Locate the cell with the specified text and output its [X, Y] center coordinate. 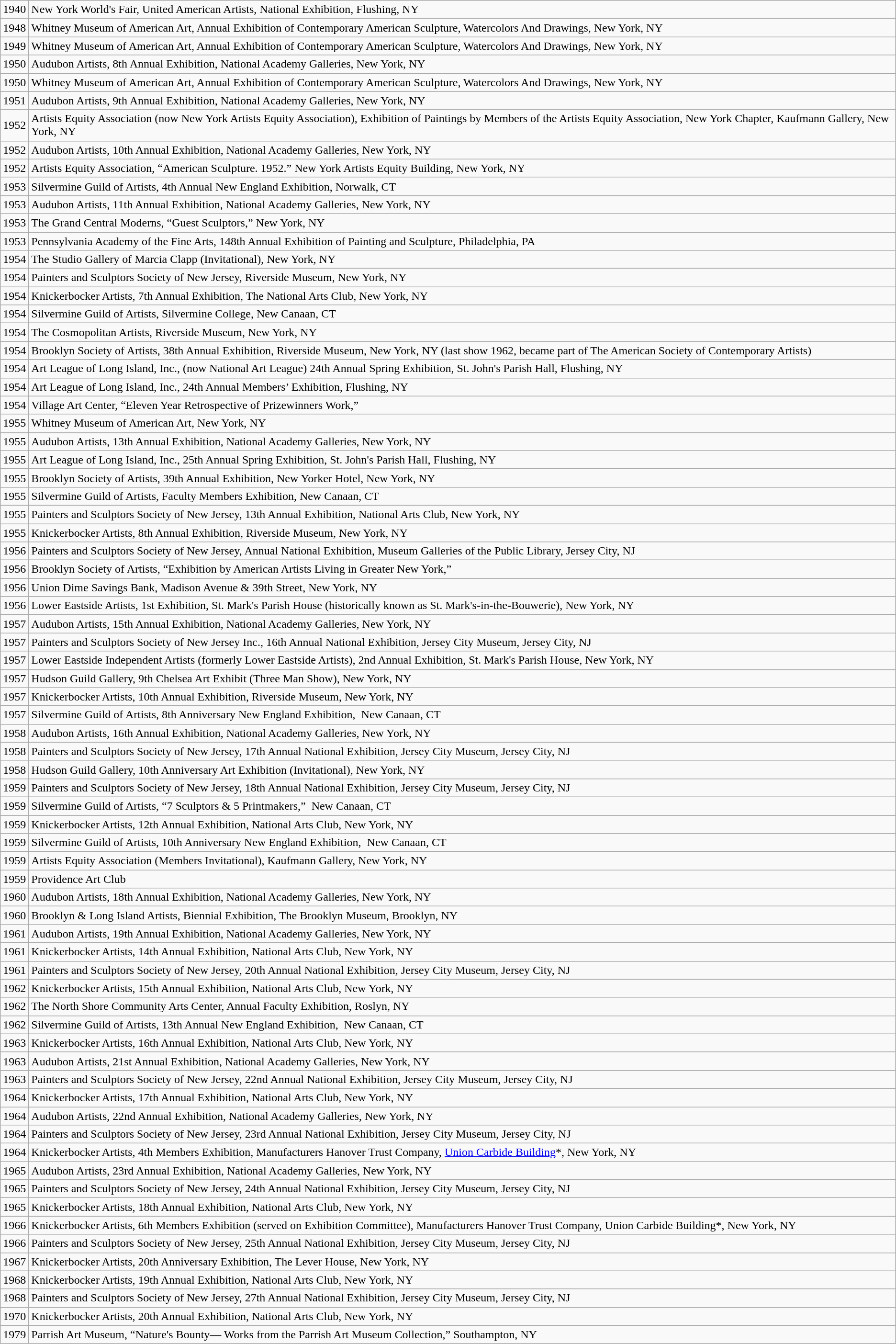
Union Dime Savings Bank, Madison Avenue & 39th Street, New York, NY [462, 587]
Silvermine Guild of Artists, 10th Anniversary New England Exhibition, New Canaan, CT [462, 843]
Knickerbocker Artists, 7th Annual Exhibition, The National Arts Club, New York, NY [462, 296]
Providence Art Club [462, 879]
Knickerbocker Artists, 4th Members Exhibition, Manufacturers Hanover Trust Company, Union Carbide Building*, New York, NY [462, 1152]
Knickerbocker Artists, 14th Annual Exhibition, National Arts Club, New York, NY [462, 952]
Silvermine Guild of Artists, 8th Anniversary New England Exhibition, New Canaan, CT [462, 715]
Painters and Sculptors Society of New Jersey, Annual National Exhibition, Museum Galleries of the Public Library, Jersey City, NJ [462, 551]
Audubon Artists, 23rd Annual Exhibition, National Academy Galleries, New York, NY [462, 1171]
Silvermine Guild of Artists, 13th Annual New England Exhibition, New Canaan, CT [462, 1025]
Knickerbocker Artists, 20th Annual Exhibition, National Arts Club, New York, NY [462, 1316]
Silvermine Guild of Artists, 4th Annual New England Exhibition, Norwalk, CT [462, 186]
Artists Equity Association, “American Sculpture. 1952.” New York Artists Equity Building, New York, NY [462, 168]
Knickerbocker Artists, 18th Annual Exhibition, National Arts Club, New York, NY [462, 1207]
Painters and Sculptors Society of New Jersey, 24th Annual National Exhibition, Jersey City Museum, Jersey City, NJ [462, 1189]
Whitney Museum of American Art, New York, NY [462, 423]
Painters and Sculptors Society of New Jersey, 25th Annual National Exhibition, Jersey City Museum, Jersey City, NJ [462, 1243]
1948 [14, 28]
Artists Equity Association (Members Invitational), Kaufmann Gallery, New York, NY [462, 861]
Knickerbocker Artists, 12th Annual Exhibition, National Arts Club, New York, NY [462, 824]
The North Shore Community Arts Center, Annual Faculty Exhibition, Roslyn, NY [462, 1006]
Knickerbocker Artists, 17th Annual Exhibition, National Arts Club, New York, NY [462, 1097]
New York World's Fair, United American Artists, National Exhibition, Flushing, NY [462, 10]
1979 [14, 1334]
Brooklyn Society of Artists, “Exhibition by American Artists Living in Greater New York,” [462, 569]
The Studio Gallery of Marcia Clapp (Invitational), New York, NY [462, 260]
Painters and Sculptors Society of New Jersey, 23rd Annual National Exhibition, Jersey City Museum, Jersey City, NJ [462, 1134]
Knickerbocker Artists, 20th Anniversary Exhibition, The Lever House, New York, NY [462, 1262]
Painters and Sculptors Society of New Jersey, 13th Annual Exhibition, National Arts Club, New York, NY [462, 514]
Audubon Artists, 9th Annual Exhibition, National Academy Galleries, New York, NY [462, 101]
Audubon Artists, 11th Annual Exhibition, National Academy Galleries, New York, NY [462, 204]
1951 [14, 101]
Silvermine Guild of Artists, Silvermine College, New Canaan, CT [462, 314]
Lower Eastside Independent Artists (formerly Lower Eastside Artists), 2nd Annual Exhibition, St. Mark's Parish House, New York, NY [462, 660]
Painters and Sculptors Society of New Jersey, 17th Annual National Exhibition, Jersey City Museum, Jersey City, NJ [462, 751]
Audubon Artists, 22nd Annual Exhibition, National Academy Galleries, New York, NY [462, 1116]
The Cosmopolitan Artists, Riverside Museum, New York, NY [462, 332]
Painters and Sculptors Society of New Jersey Inc., 16th Annual National Exhibition, Jersey City Museum, Jersey City, NJ [462, 642]
Knickerbocker Artists, 16th Annual Exhibition, National Arts Club, New York, NY [462, 1043]
1949 [14, 46]
Pennsylvania Academy of the Fine Arts, 148th Annual Exhibition of Painting and Sculpture, Philadelphia, PA [462, 241]
Brooklyn & Long Island Artists, Biennial Exhibition, The Brooklyn Museum, Brooklyn, NY [462, 915]
Art League of Long Island, Inc., 25th Annual Spring Exhibition, St. John's Parish Hall, Flushing, NY [462, 460]
Audubon Artists, 13th Annual Exhibition, National Academy Galleries, New York, NY [462, 441]
Knickerbocker Artists, 8th Annual Exhibition, Riverside Museum, New York, NY [462, 533]
Audubon Artists, 10th Annual Exhibition, National Academy Galleries, New York, NY [462, 150]
Painters and Sculptors Society of New Jersey, 18th Annual National Exhibition, Jersey City Museum, Jersey City, NJ [462, 788]
Art League of Long Island, Inc., 24th Annual Members’ Exhibition, Flushing, NY [462, 387]
Audubon Artists, 16th Annual Exhibition, National Academy Galleries, New York, NY [462, 733]
Painters and Sculptors Society of New Jersey, 27th Annual National Exhibition, Jersey City Museum, Jersey City, NJ [462, 1298]
1940 [14, 10]
Painters and Sculptors Society of New Jersey, 22nd Annual National Exhibition, Jersey City Museum, Jersey City, NJ [462, 1079]
Knickerbocker Artists, 15th Annual Exhibition, National Arts Club, New York, NY [462, 988]
The Grand Central Moderns, “Guest Sculptors,” New York, NY [462, 223]
Hudson Guild Gallery, 9th Chelsea Art Exhibit (Three Man Show), New York, NY [462, 678]
Painters and Sculptors Society of New Jersey, 20th Annual National Exhibition, Jersey City Museum, Jersey City, NJ [462, 970]
Knickerbocker Artists, 19th Annual Exhibition, National Arts Club, New York, NY [462, 1280]
Painters and Sculptors Society of New Jersey, Riverside Museum, New York, NY [462, 278]
1967 [14, 1262]
Audubon Artists, 19th Annual Exhibition, National Academy Galleries, New York, NY [462, 934]
Parrish Art Museum, “Nature's Bounty— Works from the Parrish Art Museum Collection,” Southampton, NY [462, 1334]
Hudson Guild Gallery, 10th Anniversary Art Exhibition (Invitational), New York, NY [462, 769]
Silvermine Guild of Artists, “7 Sculptors & 5 Printmakers,” New Canaan, CT [462, 806]
Lower Eastside Artists, 1st Exhibition, St. Mark's Parish House (historically known as St. Mark's-in-the-Bouwerie), New York, NY [462, 606]
Audubon Artists, 8th Annual Exhibition, National Academy Galleries, New York, NY [462, 64]
1970 [14, 1316]
Silvermine Guild of Artists, Faculty Members Exhibition, New Canaan, CT [462, 496]
Village Art Center, “Eleven Year Retrospective of Prizewinners Work,” [462, 405]
Audubon Artists, 21st Annual Exhibition, National Academy Galleries, New York, NY [462, 1061]
Knickerbocker Artists, 10th Annual Exhibition, Riverside Museum, New York, NY [462, 697]
Audubon Artists, 15th Annual Exhibition, National Academy Galleries, New York, NY [462, 624]
Art League of Long Island, Inc., (now National Art League) 24th Annual Spring Exhibition, St. John's Parish Hall, Flushing, NY [462, 369]
Brooklyn Society of Artists, 39th Annual Exhibition, New Yorker Hotel, New York, NY [462, 478]
Audubon Artists, 18th Annual Exhibition, National Academy Galleries, New York, NY [462, 897]
